Identify which cell holds the provided text, then report its (x, y) central coordinate. 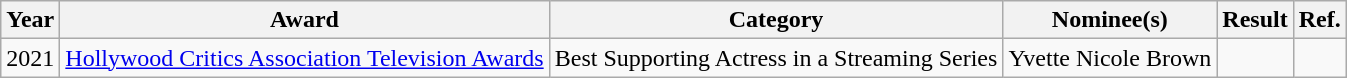
Nominee(s) (1110, 20)
Award (304, 20)
Ref. (1320, 20)
Best Supporting Actress in a Streaming Series (776, 58)
Result (1255, 20)
2021 (30, 58)
Year (30, 20)
Hollywood Critics Association Television Awards (304, 58)
Yvette Nicole Brown (1110, 58)
Category (776, 20)
